Pinpoint the cell where the given text exists, returning its [X, Y] midpoint coordinate. 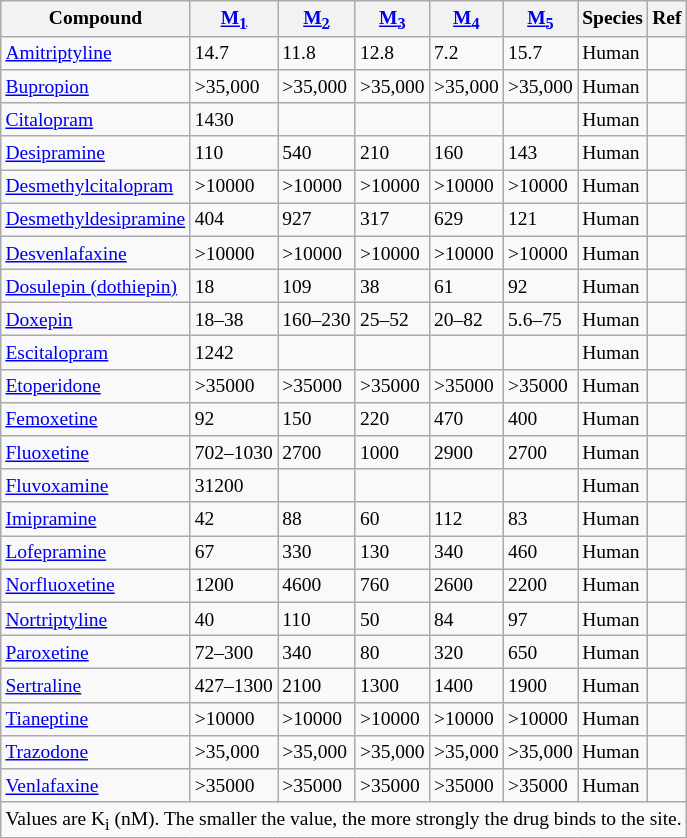
109 [317, 286]
4600 [317, 586]
Escitalopram [96, 352]
Femoxetine [96, 420]
15.7 [540, 52]
40 [234, 618]
220 [392, 420]
Dosulepin (dothiepin) [96, 286]
Fluoxetine [96, 452]
20–82 [466, 320]
Species [613, 19]
Desmethyldesipramine [96, 220]
50 [392, 618]
404 [234, 220]
460 [540, 552]
M4 [466, 19]
M5 [540, 19]
Fluvoxamine [96, 486]
18 [234, 286]
88 [317, 518]
Values are Ki (nM). The smaller the value, the more strongly the drug binds to the site. [344, 820]
1000 [392, 452]
72–300 [234, 652]
Citalopram [96, 120]
Imipramine [96, 518]
1200 [234, 586]
12.8 [392, 52]
7.2 [466, 52]
25–52 [392, 320]
97 [540, 618]
Norfluoxetine [96, 586]
14.7 [234, 52]
84 [466, 618]
760 [392, 586]
Desvenlafaxine [96, 252]
130 [392, 552]
1242 [234, 352]
330 [317, 552]
927 [317, 220]
1300 [392, 686]
Venlafaxine [96, 786]
5.6–75 [540, 320]
Lofepramine [96, 552]
112 [466, 518]
160 [466, 152]
143 [540, 152]
60 [392, 518]
1430 [234, 120]
83 [540, 518]
320 [466, 652]
400 [540, 420]
210 [392, 152]
1900 [540, 686]
Sertraline [96, 686]
M2 [317, 19]
Nortriptyline [96, 618]
Bupropion [96, 86]
Trazodone [96, 752]
650 [540, 652]
31200 [234, 486]
Paroxetine [96, 652]
18–38 [234, 320]
1400 [466, 686]
42 [234, 518]
61 [466, 286]
M3 [392, 19]
Compound [96, 19]
67 [234, 552]
11.8 [317, 52]
629 [466, 220]
540 [317, 152]
702–1030 [234, 452]
427–1300 [234, 686]
Ref [668, 19]
Doxepin [96, 320]
2900 [466, 452]
Desipramine [96, 152]
160–230 [317, 320]
317 [392, 220]
38 [392, 286]
2200 [540, 586]
M1 [234, 19]
2100 [317, 686]
Tianeptine [96, 718]
Amitriptyline [96, 52]
121 [540, 220]
80 [392, 652]
Etoperidone [96, 386]
150 [317, 420]
470 [466, 420]
2600 [466, 586]
Desmethylcitalopram [96, 186]
